From the cell containing the given text, extract its center point as [x, y] coordinate. 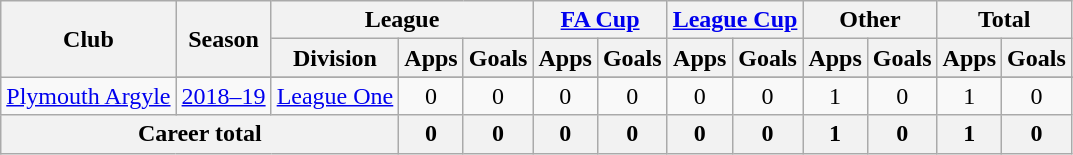
League Cup [735, 20]
Career total [200, 134]
Total [1004, 20]
Plymouth Argyle [88, 96]
Division [335, 58]
FA Cup [600, 20]
Other [870, 20]
Club [88, 39]
Season [224, 39]
2018–19 [224, 96]
League [402, 20]
League One [335, 96]
